Extract the (X, Y) coordinate from the center of the cell holding the provided text.  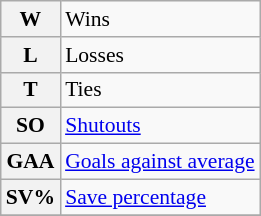
SO (30, 126)
Shutouts (160, 126)
Goals against average (160, 162)
Losses (160, 55)
Ties (160, 90)
Wins (160, 19)
GAA (30, 162)
L (30, 55)
T (30, 90)
W (30, 19)
SV% (30, 197)
Save percentage (160, 197)
